Pinpoint the cell where the given text exists, returning its (X, Y) midpoint coordinate. 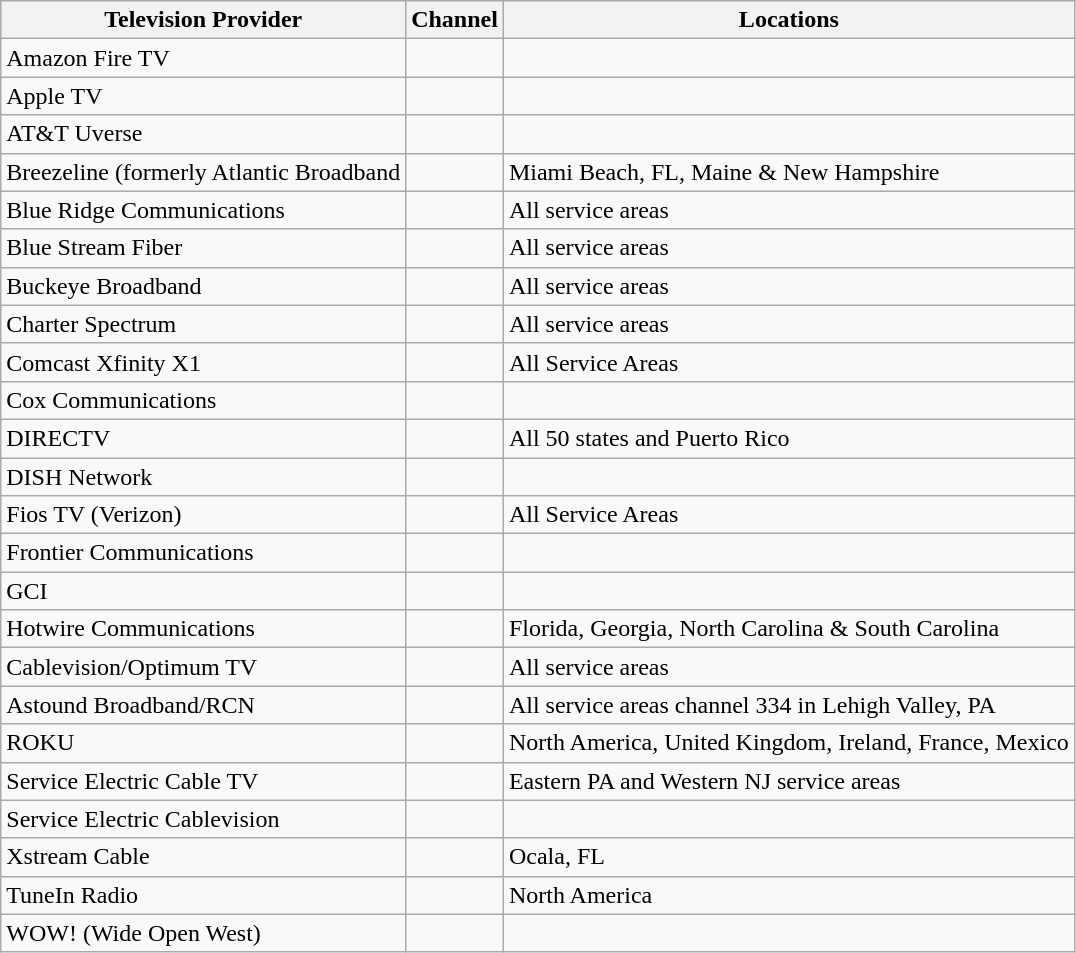
Locations (788, 20)
Miami Beach, FL, Maine & New Hampshire (788, 172)
Cox Communications (204, 400)
Hotwire Communications (204, 629)
Blue Ridge Communications (204, 210)
Amazon Fire TV (204, 58)
Service Electric Cablevision (204, 819)
TuneIn Radio (204, 895)
All 50 states and Puerto Rico (788, 438)
Television Provider (204, 20)
Comcast Xfinity X1 (204, 362)
DIRECTV (204, 438)
Xstream Cable (204, 857)
North America (788, 895)
Cablevision/Optimum TV (204, 667)
Apple TV (204, 96)
ROKU (204, 743)
Astound Broadband/RCN (204, 705)
Breezeline (formerly Atlantic Broadband (204, 172)
GCI (204, 591)
WOW! (Wide Open West) (204, 933)
Florida, Georgia, North Carolina & South Carolina (788, 629)
All service areas channel 334 in Lehigh Valley, PA (788, 705)
Blue Stream Fiber (204, 248)
Service Electric Cable TV (204, 781)
AT&T Uverse (204, 134)
Frontier Communications (204, 553)
North America, United Kingdom, Ireland, France, Mexico (788, 743)
DISH Network (204, 477)
Eastern PA and Western NJ service areas (788, 781)
Channel (455, 20)
Buckeye Broadband (204, 286)
Fios TV (Verizon) (204, 515)
Charter Spectrum (204, 324)
Ocala, FL (788, 857)
